From the cell containing the given text, extract its center point as [X, Y] coordinate. 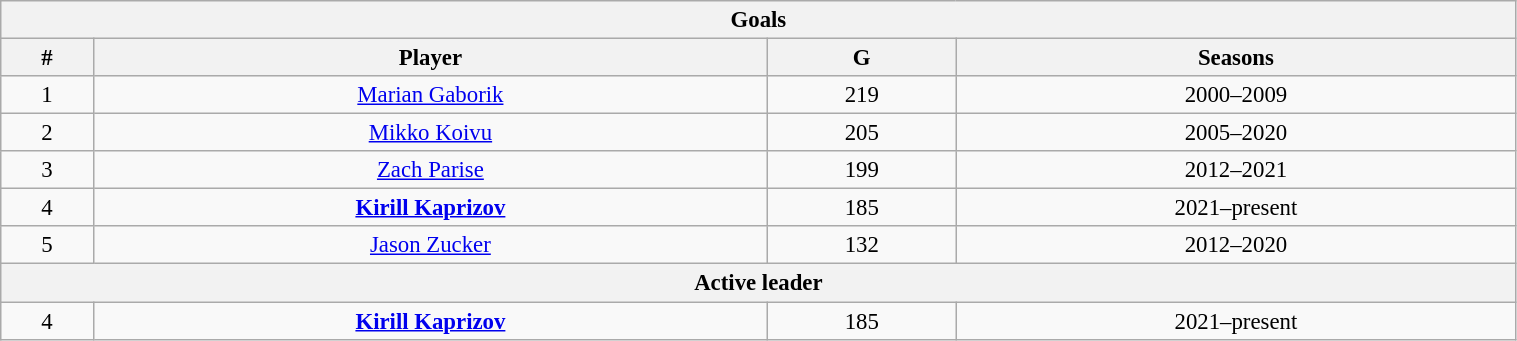
# [47, 58]
Active leader [758, 283]
Goals [758, 20]
199 [862, 170]
2005–2020 [1236, 133]
2012–2021 [1236, 170]
Seasons [1236, 58]
Player [430, 58]
Jason Zucker [430, 245]
1 [47, 95]
Marian Gaborik [430, 95]
2012–2020 [1236, 245]
2 [47, 133]
205 [862, 133]
132 [862, 245]
G [862, 58]
3 [47, 170]
5 [47, 245]
Zach Parise [430, 170]
2000–2009 [1236, 95]
219 [862, 95]
Mikko Koivu [430, 133]
